Identify which cell holds the provided text, then report its (X, Y) central coordinate. 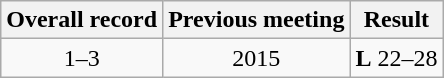
L 22–28 (396, 58)
2015 (256, 58)
Overall record (82, 20)
1–3 (82, 58)
Previous meeting (256, 20)
Result (396, 20)
